From the cell containing the given text, extract its center point as [x, y] coordinate. 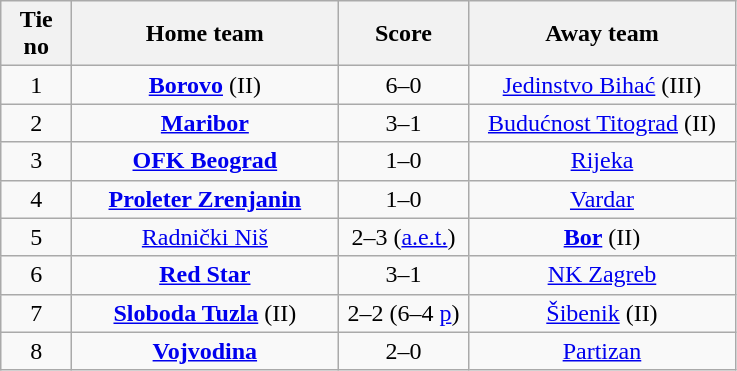
Budućnost Titograd (II) [602, 123]
Rijeka [602, 161]
4 [36, 199]
Tie no [36, 34]
Score [404, 34]
Away team [602, 34]
Borovo (II) [205, 85]
NK Zagreb [602, 275]
Maribor [205, 123]
Radnički Niš [205, 237]
2 [36, 123]
1 [36, 85]
Vardar [602, 199]
2–2 (6–4 p) [404, 313]
6 [36, 275]
7 [36, 313]
Vojvodina [205, 351]
Sloboda Tuzla (II) [205, 313]
OFK Beograd [205, 161]
Šibenik (II) [602, 313]
6–0 [404, 85]
5 [36, 237]
2–0 [404, 351]
Bor (II) [602, 237]
Red Star [205, 275]
Jedinstvo Bihać (III) [602, 85]
Partizan [602, 351]
8 [36, 351]
Proleter Zrenjanin [205, 199]
Home team [205, 34]
2–3 (a.e.t.) [404, 237]
3 [36, 161]
